Extract the [X, Y] coordinate from the center of the cell holding the provided text.  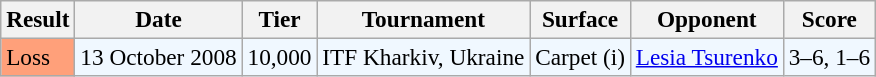
Carpet (i) [580, 57]
Loss [38, 57]
Tournament [424, 19]
10,000 [280, 57]
ITF Kharkiv, Ukraine [424, 57]
13 October 2008 [158, 57]
Opponent [706, 19]
3–6, 1–6 [829, 57]
Surface [580, 19]
Score [829, 19]
Lesia Tsurenko [706, 57]
Result [38, 19]
Tier [280, 19]
Date [158, 19]
